From the cell containing the given text, extract its center point as [X, Y] coordinate. 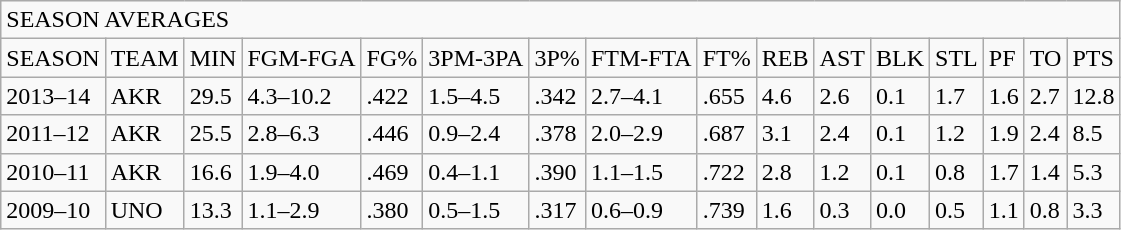
.739 [726, 210]
13.3 [213, 210]
.722 [726, 172]
2010–11 [53, 172]
FG% [392, 58]
1.9–4.0 [302, 172]
16.6 [213, 172]
12.8 [1094, 96]
AST [842, 58]
MIN [213, 58]
.342 [557, 96]
TEAM [144, 58]
.422 [392, 96]
PTS [1094, 58]
REB [785, 58]
0.5 [957, 210]
3PM-3PA [476, 58]
0.5–1.5 [476, 210]
SEASON AVERAGES [560, 20]
0.9–2.4 [476, 134]
TO [1046, 58]
PF [1004, 58]
.446 [392, 134]
8.5 [1094, 134]
.655 [726, 96]
2.0–2.9 [641, 134]
2011–12 [53, 134]
2.7–4.1 [641, 96]
.469 [392, 172]
2009–10 [53, 210]
3.3 [1094, 210]
25.5 [213, 134]
SEASON [53, 58]
2.8–6.3 [302, 134]
.317 [557, 210]
.390 [557, 172]
0.4–1.1 [476, 172]
2.8 [785, 172]
UNO [144, 210]
1.1–1.5 [641, 172]
1.1–2.9 [302, 210]
1.5–4.5 [476, 96]
4.6 [785, 96]
3.1 [785, 134]
FTM-FTA [641, 58]
5.3 [1094, 172]
4.3–10.2 [302, 96]
1.9 [1004, 134]
1.1 [1004, 210]
29.5 [213, 96]
3P% [557, 58]
1.4 [1046, 172]
FGM-FGA [302, 58]
.687 [726, 134]
.380 [392, 210]
0.3 [842, 210]
2.7 [1046, 96]
0.0 [900, 210]
FT% [726, 58]
BLK [900, 58]
2.6 [842, 96]
STL [957, 58]
0.6–0.9 [641, 210]
2013–14 [53, 96]
.378 [557, 134]
